Detect which cell encompasses the target text, then output its (X, Y) center coordinate. 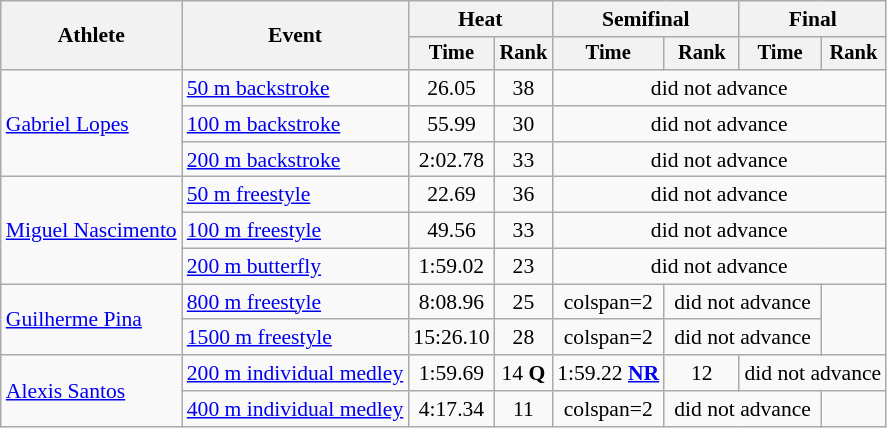
Semifinal (646, 19)
2:02.78 (451, 160)
200 m individual medley (296, 373)
400 m individual medley (296, 409)
1500 m freestyle (296, 338)
25 (524, 302)
26.05 (451, 88)
1:59.22 NR (608, 373)
8:08.96 (451, 302)
15:26.10 (451, 338)
Guilherme Pina (92, 320)
Final (812, 19)
38 (524, 88)
Gabriel Lopes (92, 124)
1:59.02 (451, 267)
50 m freestyle (296, 195)
28 (524, 338)
50 m backstroke (296, 88)
12 (702, 373)
36 (524, 195)
Alexis Santos (92, 390)
Athlete (92, 36)
Miguel Nascimento (92, 230)
23 (524, 267)
14 Q (524, 373)
Event (296, 36)
11 (524, 409)
1:59.69 (451, 373)
Heat (480, 19)
22.69 (451, 195)
4:17.34 (451, 409)
200 m butterfly (296, 267)
100 m freestyle (296, 231)
55.99 (451, 124)
100 m backstroke (296, 124)
800 m freestyle (296, 302)
200 m backstroke (296, 160)
49.56 (451, 231)
30 (524, 124)
